Return the (X, Y) coordinate for the center point of the cell that contains the specified text.  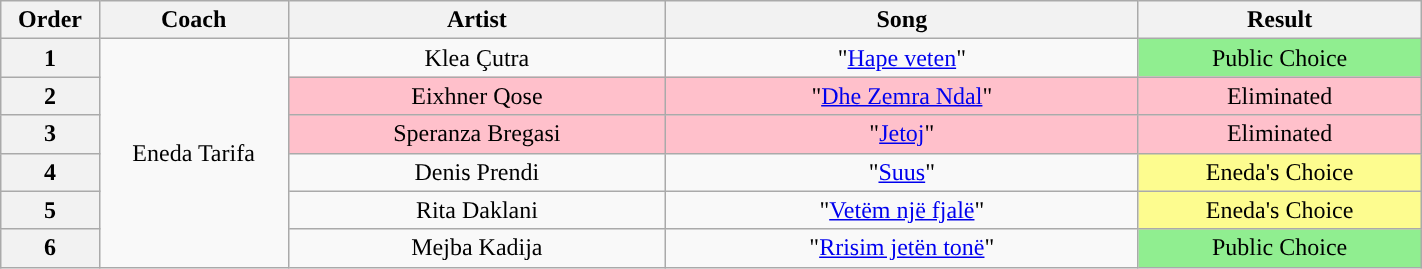
5 (50, 210)
Denis Prendi (477, 172)
1 (50, 58)
Speranza Bregasi (477, 134)
Rita Daklani (477, 210)
Eixhner Qose (477, 96)
Klea Çutra (477, 58)
"Hape veten" (902, 58)
"Vetëm një fjalë" (902, 210)
"Rrisim jetën tonë" (902, 248)
"Dhe Zemra Ndal" (902, 96)
3 (50, 134)
6 (50, 248)
Song (902, 20)
"Jetoj" (902, 134)
Result (1280, 20)
Artist (477, 20)
4 (50, 172)
Eneda Tarifa (194, 153)
Coach (194, 20)
"Suus" (902, 172)
Order (50, 20)
Mejba Kadija (477, 248)
2 (50, 96)
